Find where the given text appears and provide that cell's center as (x, y) coordinate. 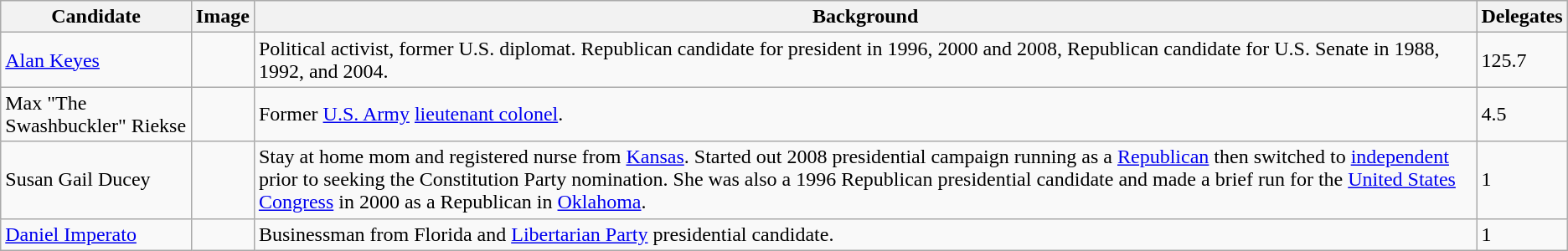
Alan Keyes (96, 60)
4.5 (1522, 114)
Max "The Swashbuckler" Riekse (96, 114)
Former U.S. Army lieutenant colonel. (865, 114)
Susan Gail Ducey (96, 180)
Daniel Imperato (96, 234)
Delegates (1522, 17)
Candidate (96, 17)
Background (865, 17)
125.7 (1522, 60)
Businessman from Florida and Libertarian Party presidential candidate. (865, 234)
Image (223, 17)
